Locate the cell with the specified text and output its [X, Y] center coordinate. 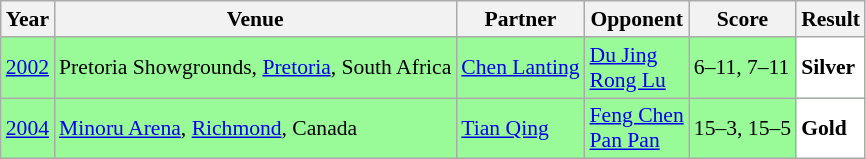
Du Jing Rong Lu [637, 68]
Gold [830, 128]
Chen Lanting [520, 68]
Partner [520, 19]
Year [28, 19]
Result [830, 19]
6–11, 7–11 [742, 68]
2004 [28, 128]
Opponent [637, 19]
Score [742, 19]
Feng Chen Pan Pan [637, 128]
Pretoria Showgrounds, Pretoria, South Africa [255, 68]
Minoru Arena, Richmond, Canada [255, 128]
Venue [255, 19]
Silver [830, 68]
2002 [28, 68]
Tian Qing [520, 128]
15–3, 15–5 [742, 128]
